Provide the (X, Y) coordinate of the cell's center where the given text is located.  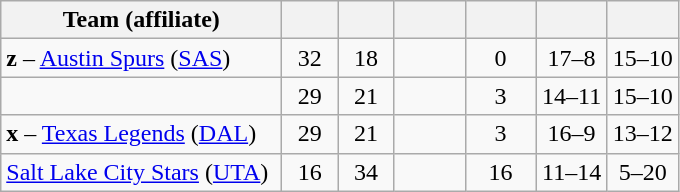
5–20 (642, 172)
34 (366, 172)
11–14 (572, 172)
18 (366, 58)
Team (affiliate) (142, 20)
16–9 (572, 134)
x – Texas Legends (DAL) (142, 134)
13–12 (642, 134)
17–8 (572, 58)
z – Austin Spurs (SAS) (142, 58)
0 (500, 58)
14–11 (572, 96)
Salt Lake City Stars (UTA) (142, 172)
32 (310, 58)
